Provide the (X, Y) coordinate of the cell's center where the given text is located.  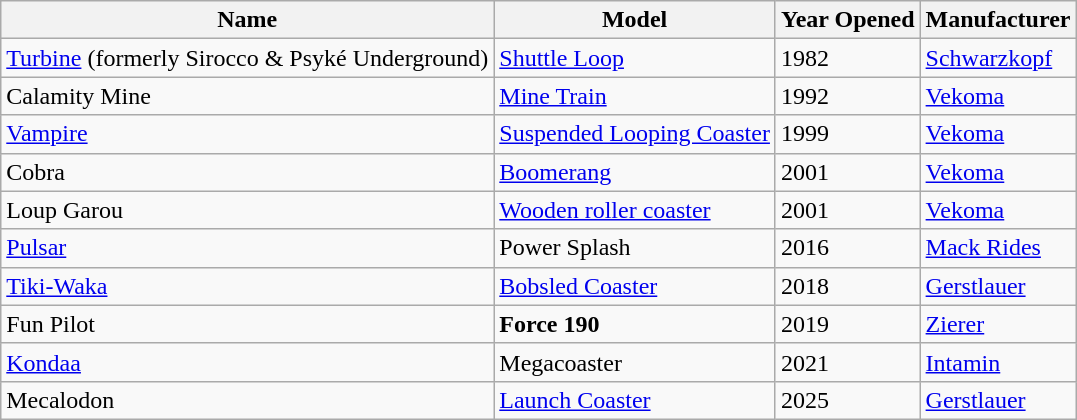
Tiki-Waka (248, 286)
Shuttle Loop (635, 58)
2016 (848, 248)
1982 (848, 58)
Calamity Mine (248, 96)
2025 (848, 400)
2021 (848, 362)
Loup Garou (248, 210)
Year Opened (848, 20)
2019 (848, 324)
Wooden roller coaster (635, 210)
Force 190 (635, 324)
1992 (848, 96)
Fun Pilot (248, 324)
Bobsled Coaster (635, 286)
Manufacturer (998, 20)
Pulsar (248, 248)
Suspended Looping Coaster (635, 134)
2018 (848, 286)
Mack Rides (998, 248)
1999 (848, 134)
Kondaa (248, 362)
Schwarzkopf (998, 58)
Intamin (998, 362)
Power Splash (635, 248)
Mine Train (635, 96)
Mecalodon (248, 400)
Cobra (248, 172)
Turbine (formerly Sirocco & Psyké Underground) (248, 58)
Model (635, 20)
Vampire (248, 134)
Megacoaster (635, 362)
Zierer (998, 324)
Name (248, 20)
Launch Coaster (635, 400)
Boomerang (635, 172)
